Output the (X, Y) coordinate of the center of the cell containing the given text.  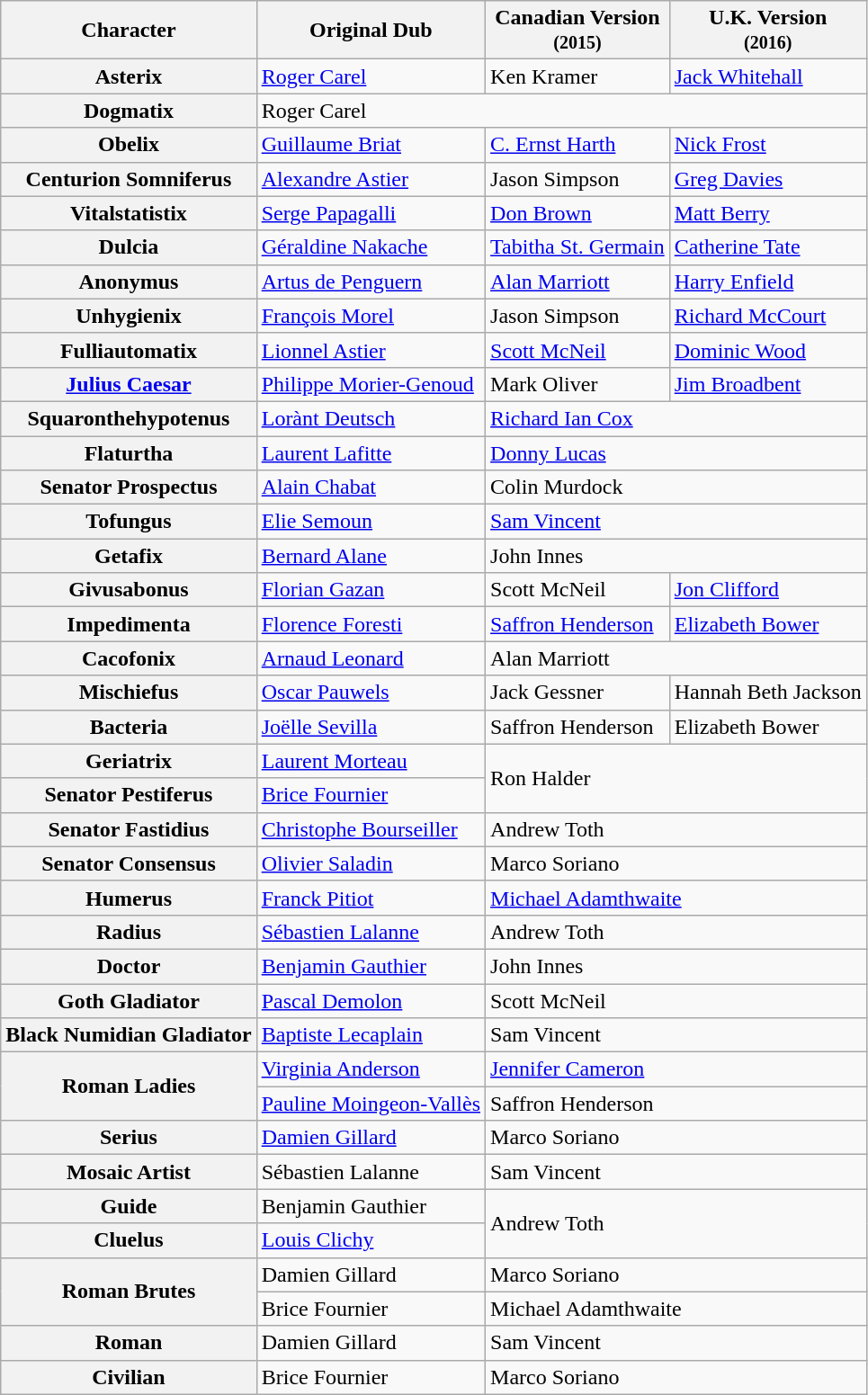
Olivier Saladin (371, 863)
Anonymus (129, 282)
Mark Oliver (577, 384)
Givusabonus (129, 590)
Matt Berry (768, 213)
Dominic Wood (768, 350)
Dogmatix (129, 111)
Hannah Beth Jackson (768, 693)
Jennifer Cameron (676, 1069)
Florian Gazan (371, 590)
U.K. Version(2016) (768, 31)
Senator Consensus (129, 863)
Tabitha St. Germain (577, 247)
Alain Chabat (371, 487)
Senator Prospectus (129, 487)
Lorànt Deutsch (371, 418)
Fulliautomatix (129, 350)
Bernard Alane (371, 556)
Don Brown (577, 213)
Unhygienix (129, 316)
Florence Foresti (371, 624)
Asterix (129, 76)
Radius (129, 932)
Lionnel Astier (371, 350)
Julius Caesar (129, 384)
Senator Fastidius (129, 829)
Pascal Demolon (371, 1001)
Squaronthehypotenus (129, 418)
Guillaume Briat (371, 145)
Catherine Tate (768, 247)
Ken Kramer (577, 76)
Greg Davies (768, 179)
Guide (129, 1206)
Roman (129, 1343)
Géraldine Nakache (371, 247)
Jim Broadbent (768, 384)
Louis Clichy (371, 1240)
Bacteria (129, 727)
François Morel (371, 316)
Character (129, 31)
Obelix (129, 145)
Doctor (129, 966)
Elie Semoun (371, 522)
Oscar Pauwels (371, 693)
C. Ernst Harth (577, 145)
Centurion Somniferus (129, 179)
Mosaic Artist (129, 1172)
Flaturtha (129, 452)
Franck Pitiot (371, 898)
Original Dub (371, 31)
Mischiefus (129, 693)
Artus de Penguern (371, 282)
Ron Halder (676, 778)
Baptiste Lecaplain (371, 1035)
Black Numidian Gladiator (129, 1035)
Laurent Morteau (371, 761)
Joëlle Sevilla (371, 727)
Geriatrix (129, 761)
Christophe Bourseiller (371, 829)
Vitalstatistix (129, 213)
Canadian Version(2015) (577, 31)
Roman Brutes (129, 1292)
Philippe Morier-Genoud (371, 384)
Laurent Lafitte (371, 452)
Nick Frost (768, 145)
Alexandre Astier (371, 179)
Serge Papagalli (371, 213)
Richard McCourt (768, 316)
Richard Ian Cox (676, 418)
Tofungus (129, 522)
Colin Murdock (676, 487)
Jon Clifford (768, 590)
Roman Ladies (129, 1086)
Arnaud Leonard (371, 658)
Getafix (129, 556)
Jack Whitehall (768, 76)
Goth Gladiator (129, 1001)
Jack Gessner (577, 693)
Cluelus (129, 1240)
Virginia Anderson (371, 1069)
Donny Lucas (676, 452)
Harry Enfield (768, 282)
Senator Pestiferus (129, 795)
Pauline Moingeon-Vallès (371, 1104)
Serius (129, 1138)
Humerus (129, 898)
Dulcia (129, 247)
Cacofonix (129, 658)
Civilian (129, 1377)
Impedimenta (129, 624)
